Identify which cell holds the provided text, then report its [x, y] central coordinate. 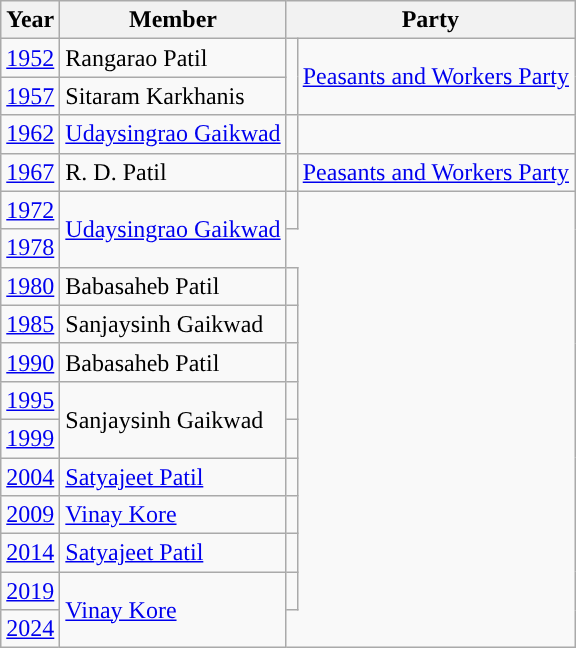
1990 [30, 362]
Rangarao Patil [173, 58]
1957 [30, 96]
1980 [30, 286]
1972 [30, 210]
1995 [30, 400]
R. D. Patil [173, 172]
Party [430, 20]
1962 [30, 134]
Year [30, 20]
1952 [30, 58]
2019 [30, 591]
1999 [30, 438]
1978 [30, 248]
Sitaram Karkhanis [173, 96]
2004 [30, 477]
2009 [30, 515]
1967 [30, 172]
Member [173, 20]
2024 [30, 629]
2014 [30, 553]
1985 [30, 324]
